Detect which cell encompasses the target text, then output its [x, y] center coordinate. 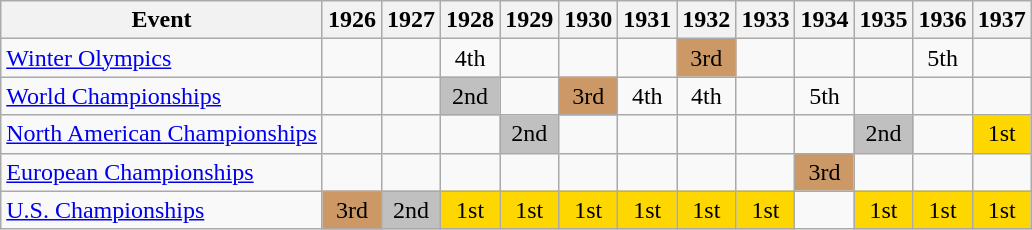
U.S. Championships [162, 210]
1932 [706, 20]
World Championships [162, 96]
1929 [530, 20]
1934 [824, 20]
European Championships [162, 172]
North American Championships [162, 134]
1930 [588, 20]
Winter Olympics [162, 58]
1928 [470, 20]
Event [162, 20]
1935 [884, 20]
1927 [412, 20]
1931 [648, 20]
1936 [942, 20]
1937 [1002, 20]
1926 [352, 20]
1933 [766, 20]
